Search for the cell housing the specified text and yield its (X, Y) center coordinate. 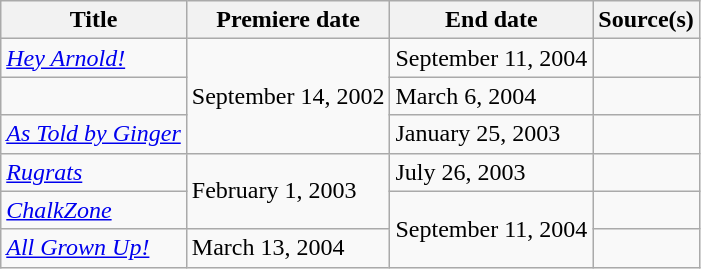
September 14, 2002 (288, 96)
End date (492, 20)
March 6, 2004 (492, 96)
Rugrats (94, 172)
As Told by Ginger (94, 134)
Title (94, 20)
Hey Arnold! (94, 58)
February 1, 2003 (288, 191)
March 13, 2004 (288, 248)
Source(s) (646, 20)
All Grown Up! (94, 248)
January 25, 2003 (492, 134)
July 26, 2003 (492, 172)
ChalkZone (94, 210)
Premiere date (288, 20)
